Extract the [X, Y] coordinate from the center of the cell holding the provided text.  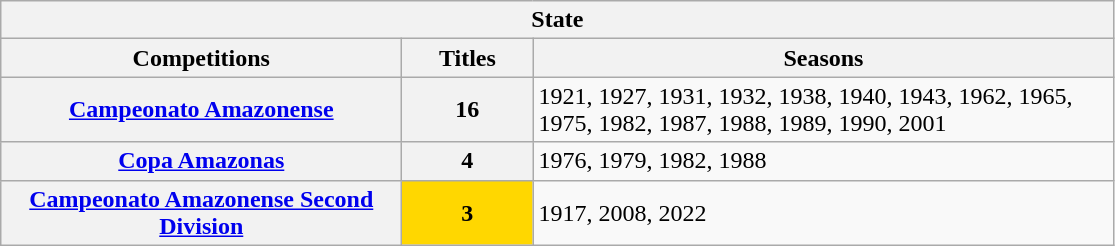
Competitions [202, 58]
1921, 1927, 1931, 1932, 1938, 1940, 1943, 1962, 1965, 1975, 1982, 1987, 1988, 1989, 1990, 2001 [824, 110]
Campeonato Amazonense [202, 110]
Campeonato Amazonense Second Division [202, 212]
Titles [468, 58]
Seasons [824, 58]
1917, 2008, 2022 [824, 212]
1976, 1979, 1982, 1988 [824, 161]
State [558, 20]
16 [468, 110]
3 [468, 212]
Copa Amazonas [202, 161]
4 [468, 161]
